Return the (x, y) coordinate for the center point of the cell that contains the specified text.  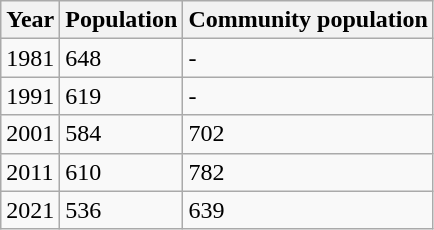
639 (308, 210)
Population (122, 20)
2001 (30, 134)
Year (30, 20)
536 (122, 210)
Community population (308, 20)
1991 (30, 96)
619 (122, 96)
2011 (30, 172)
2021 (30, 210)
610 (122, 172)
584 (122, 134)
1981 (30, 58)
702 (308, 134)
648 (122, 58)
782 (308, 172)
